Detect which cell encompasses the target text, then output its (x, y) center coordinate. 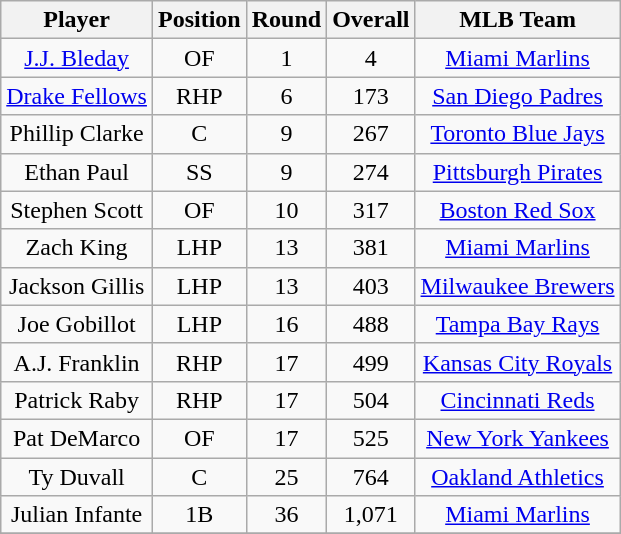
16 (286, 324)
MLB Team (518, 20)
317 (371, 210)
267 (371, 134)
1B (199, 515)
764 (371, 477)
A.J. Franklin (77, 362)
4 (371, 58)
Milwaukee Brewers (518, 286)
Phillip Clarke (77, 134)
525 (371, 438)
10 (286, 210)
504 (371, 400)
Tampa Bay Rays (518, 324)
Toronto Blue Jays (518, 134)
Ty Duvall (77, 477)
Patrick Raby (77, 400)
488 (371, 324)
Kansas City Royals (518, 362)
Stephen Scott (77, 210)
New York Yankees (518, 438)
SS (199, 172)
Joe Gobillot (77, 324)
Oakland Athletics (518, 477)
Overall (371, 20)
381 (371, 248)
403 (371, 286)
Boston Red Sox (518, 210)
499 (371, 362)
25 (286, 477)
San Diego Padres (518, 96)
Cincinnati Reds (518, 400)
Zach King (77, 248)
Julian Infante (77, 515)
Player (77, 20)
274 (371, 172)
1,071 (371, 515)
Jackson Gillis (77, 286)
36 (286, 515)
173 (371, 96)
Pittsburgh Pirates (518, 172)
Position (199, 20)
6 (286, 96)
Ethan Paul (77, 172)
Round (286, 20)
Pat DeMarco (77, 438)
1 (286, 58)
J.J. Bleday (77, 58)
Drake Fellows (77, 96)
